Return (x, y) of the center of cell containing provided text 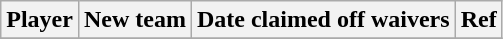
Ref (478, 20)
Player (40, 20)
New team (134, 20)
Date claimed off waivers (323, 20)
